Provide the (X, Y) coordinate of the cell's center where the given text is located.  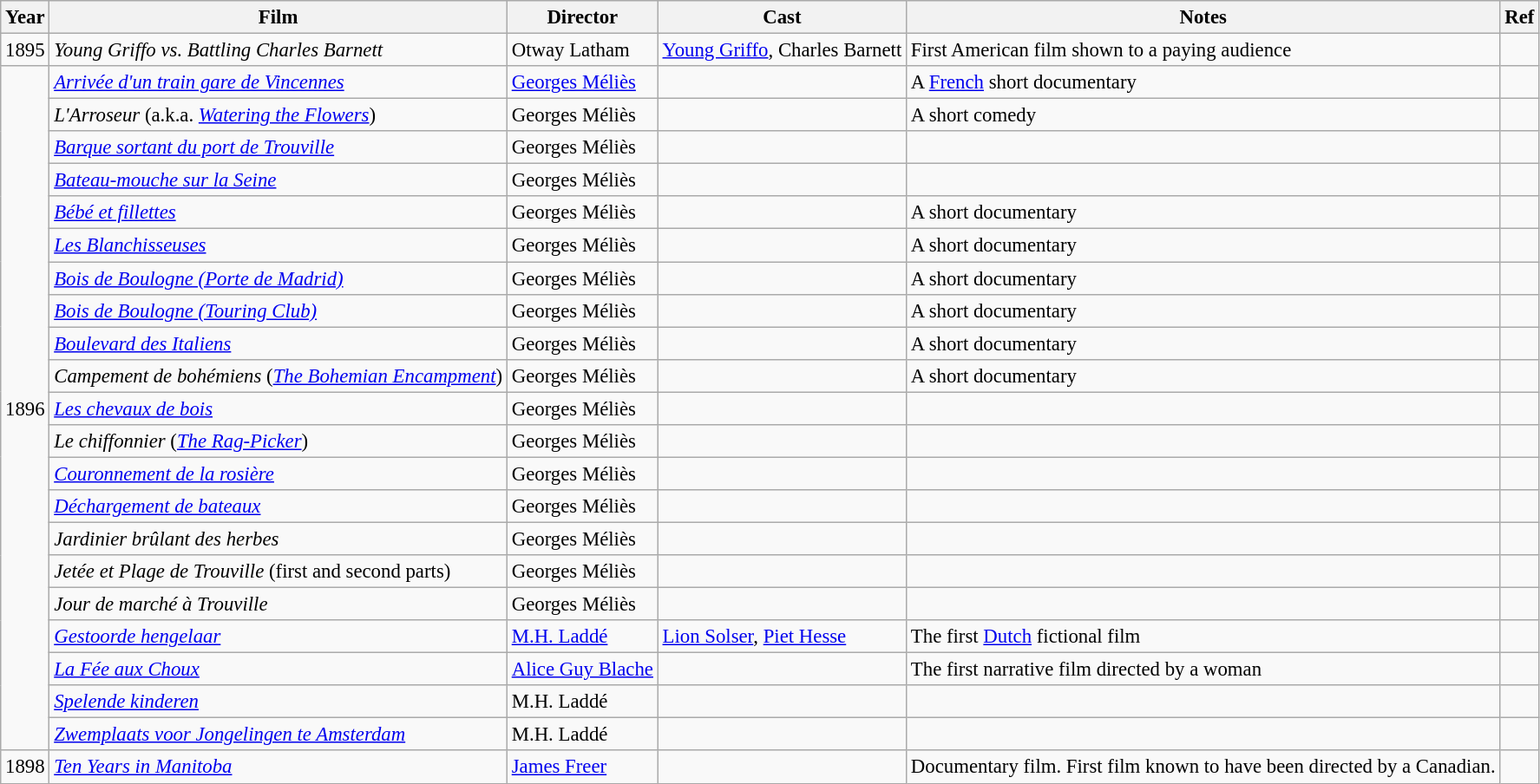
Cast (782, 17)
A French short documentary (1203, 82)
1895 (25, 50)
Director (582, 17)
Bois de Boulogne (Touring Club) (279, 310)
1898 (25, 768)
Les chevaux de bois (279, 408)
Ref (1520, 17)
Young Griffo vs. Battling Charles Barnett (279, 50)
Barque sortant du port de Trouville (279, 147)
Alice Guy Blache (582, 670)
Jardinier brûlant des herbes (279, 539)
First American film shown to a paying audience (1203, 50)
Young Griffo, Charles Barnett (782, 50)
Gestoorde hengelaar (279, 637)
Film (279, 17)
Les Blanchisseuses (279, 245)
Otway Latham (582, 50)
Zwemplaats voor Jongelingen te Amsterdam (279, 735)
James Freer (582, 768)
Ten Years in Manitoba (279, 768)
Boulevard des Italiens (279, 343)
Couronnement de la rosière (279, 474)
1896 (25, 408)
La Fée aux Choux (279, 670)
Notes (1203, 17)
Spelende kinderen (279, 702)
A short comedy (1203, 115)
The first narrative film directed by a woman (1203, 670)
Bateau-mouche sur la Seine (279, 180)
Jour de marché à Trouville (279, 604)
Bébé et fillettes (279, 212)
Year (25, 17)
The first Dutch fictional film (1203, 637)
Le chiffonnier (The Rag-Picker) (279, 441)
Documentary film. First film known to have been directed by a Canadian. (1203, 768)
Jetée et Plage de Trouville (first and second parts) (279, 572)
Lion Solser, Piet Hesse (782, 637)
Déchargement de bateaux (279, 506)
L'Arroseur (a.k.a. Watering the Flowers) (279, 115)
Campement de bohémiens (The Bohemian Encampment) (279, 376)
Bois de Boulogne (Porte de Madrid) (279, 278)
Arrivée d'un train gare de Vincennes (279, 82)
